Extract the (x, y) coordinate from the center of the cell holding the provided text.  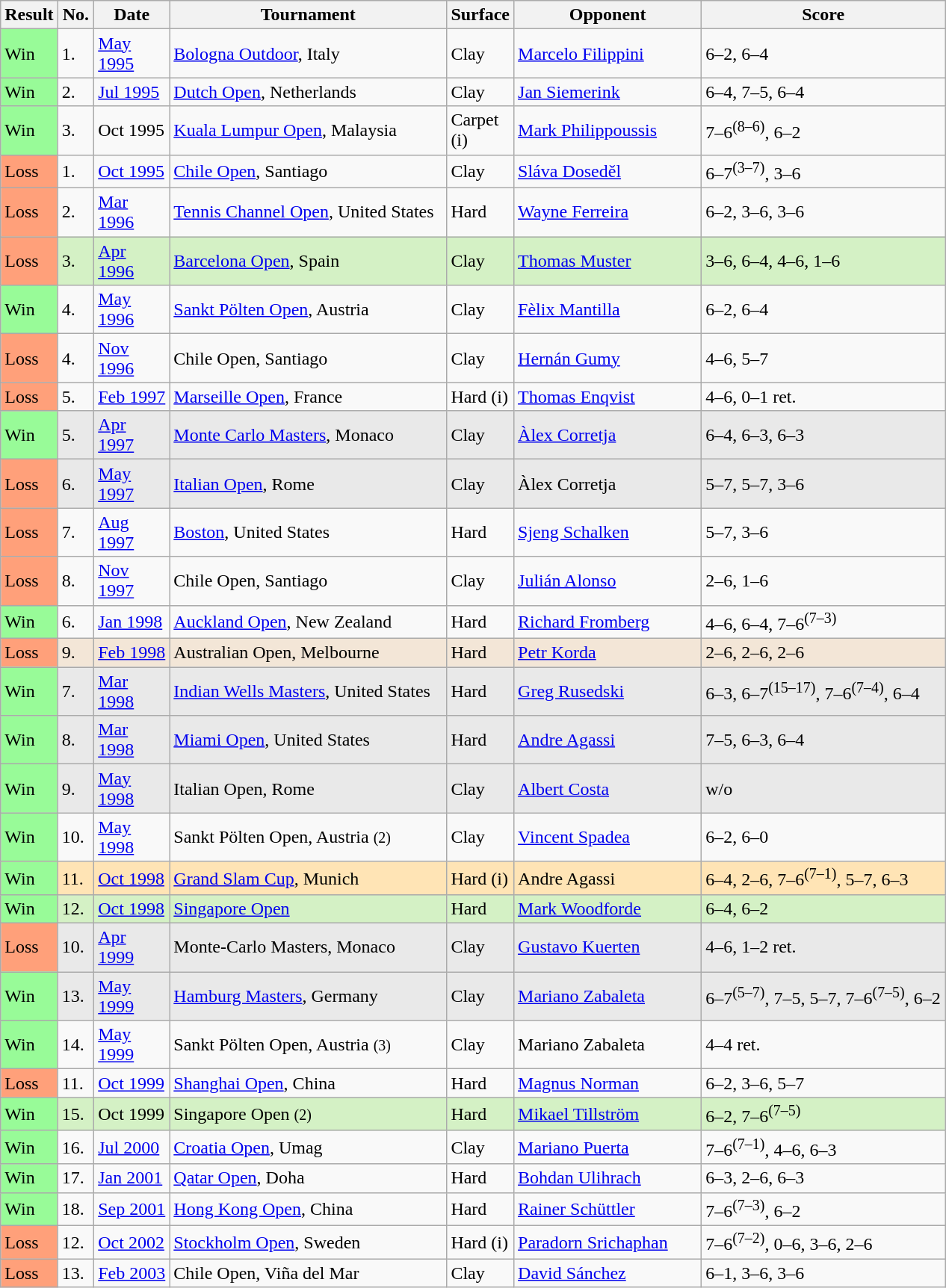
Sankt Pölten Open, Austria (308, 309)
Richard Fromberg (608, 622)
Apr 1997 (132, 435)
Mark Woodforde (608, 909)
Stockholm Open, Sweden (308, 1243)
6–1, 3–6, 3–6 (823, 1273)
17. (76, 1178)
Singapore Open (2) (308, 1115)
Nov 1997 (132, 581)
May 1997 (132, 484)
Rainer Schüttler (608, 1209)
6–2, 3–6, 5–7 (823, 1083)
Chile Open, Viña del Mar (308, 1273)
Indian Wells Masters, United States (308, 692)
Hamburg Masters, Germany (308, 997)
Carpet (i) (480, 130)
6–4, 7–5, 6–4 (823, 92)
Score (823, 15)
Shanghai Open, China (308, 1083)
Petr Korda (608, 653)
Fèlix Mantilla (608, 309)
Sláva Doseděl (608, 172)
Thomas Enqvist (608, 397)
Sjeng Schalken (608, 532)
5–7, 3–6 (823, 532)
Jan 2001 (132, 1178)
Feb 1998 (132, 653)
Date (132, 15)
Nov 1996 (132, 359)
Miami Open, United States (308, 740)
Grand Slam Cup, Munich (308, 879)
14. (76, 1044)
Feb 1997 (132, 397)
Albert Costa (608, 789)
Dutch Open, Netherlands (308, 92)
Hernán Gumy (608, 359)
Mikael Tillström (608, 1115)
Australian Open, Melbourne (308, 653)
5–7, 5–7, 3–6 (823, 484)
6–7(3–7), 3–6 (823, 172)
Boston, United States (308, 532)
Bohdan Ulihrach (608, 1178)
Mariano Puerta (608, 1148)
Jan Siemerink (608, 92)
Thomas Muster (608, 261)
Surface (480, 15)
4–6, 5–7 (823, 359)
6–4, 6–3, 6–3 (823, 435)
Opponent (608, 15)
Qatar Open, Doha (308, 1178)
6–2, 7–6(7–5) (823, 1115)
Greg Rusedski (608, 692)
6–7(5–7), 7–5, 5–7, 7–6(7–5), 6–2 (823, 997)
6–2, 6–0 (823, 837)
Singapore Open (308, 909)
Magnus Norman (608, 1083)
Bologna Outdoor, Italy (308, 54)
Wayne Ferreira (608, 212)
w/o (823, 789)
Croatia Open, Umag (308, 1148)
Tennis Channel Open, United States (308, 212)
7–6(7–2), 0–6, 3–6, 2–6 (823, 1243)
7–6(7–3), 6–2 (823, 1209)
6–4, 6–2 (823, 909)
Marcelo Filippini (608, 54)
Monte-Carlo Masters, Monaco (308, 947)
May 1995 (132, 54)
6–3, 2–6, 6–3 (823, 1178)
Feb 2003 (132, 1273)
Paradorn Srichaphan (608, 1243)
Monte Carlo Masters, Monaco (308, 435)
7–6(7–1), 4–6, 6–3 (823, 1148)
Vincent Spadea (608, 837)
Kuala Lumpur Open, Malaysia (308, 130)
Jul 1995 (132, 92)
Marseille Open, France (308, 397)
16. (76, 1148)
David Sánchez (608, 1273)
4–4 ret. (823, 1044)
Aug 1997 (132, 532)
15. (76, 1115)
Jul 2000 (132, 1148)
Tournament (308, 15)
3–6, 6–4, 4–6, 1–6 (823, 261)
May 1996 (132, 309)
Julián Alonso (608, 581)
Mar 1996 (132, 212)
7–5, 6–3, 6–4 (823, 740)
6–2, 3–6, 3–6 (823, 212)
6–3, 6–7(15–17), 7–6(7–4), 6–4 (823, 692)
Sep 2001 (132, 1209)
Hong Kong Open, China (308, 1209)
4–6, 1–2 ret. (823, 947)
Result (29, 15)
2–6, 1–6 (823, 581)
4–6, 0–1 ret. (823, 397)
2–6, 2–6, 2–6 (823, 653)
18. (76, 1209)
7–6(8–6), 6–2 (823, 130)
Gustavo Kuerten (608, 947)
Barcelona Open, Spain (308, 261)
Mark Philippoussis (608, 130)
6–4, 2–6, 7–6(7–1), 5–7, 6–3 (823, 879)
Sankt Pölten Open, Austria (3) (308, 1044)
Apr 1996 (132, 261)
Apr 1999 (132, 947)
Auckland Open, New Zealand (308, 622)
Oct 2002 (132, 1243)
Sankt Pölten Open, Austria (2) (308, 837)
4–6, 6–4, 7–6(7–3) (823, 622)
Jan 1998 (132, 622)
No. (76, 15)
